Pinpoint the cell where the given text exists, returning its (X, Y) midpoint coordinate. 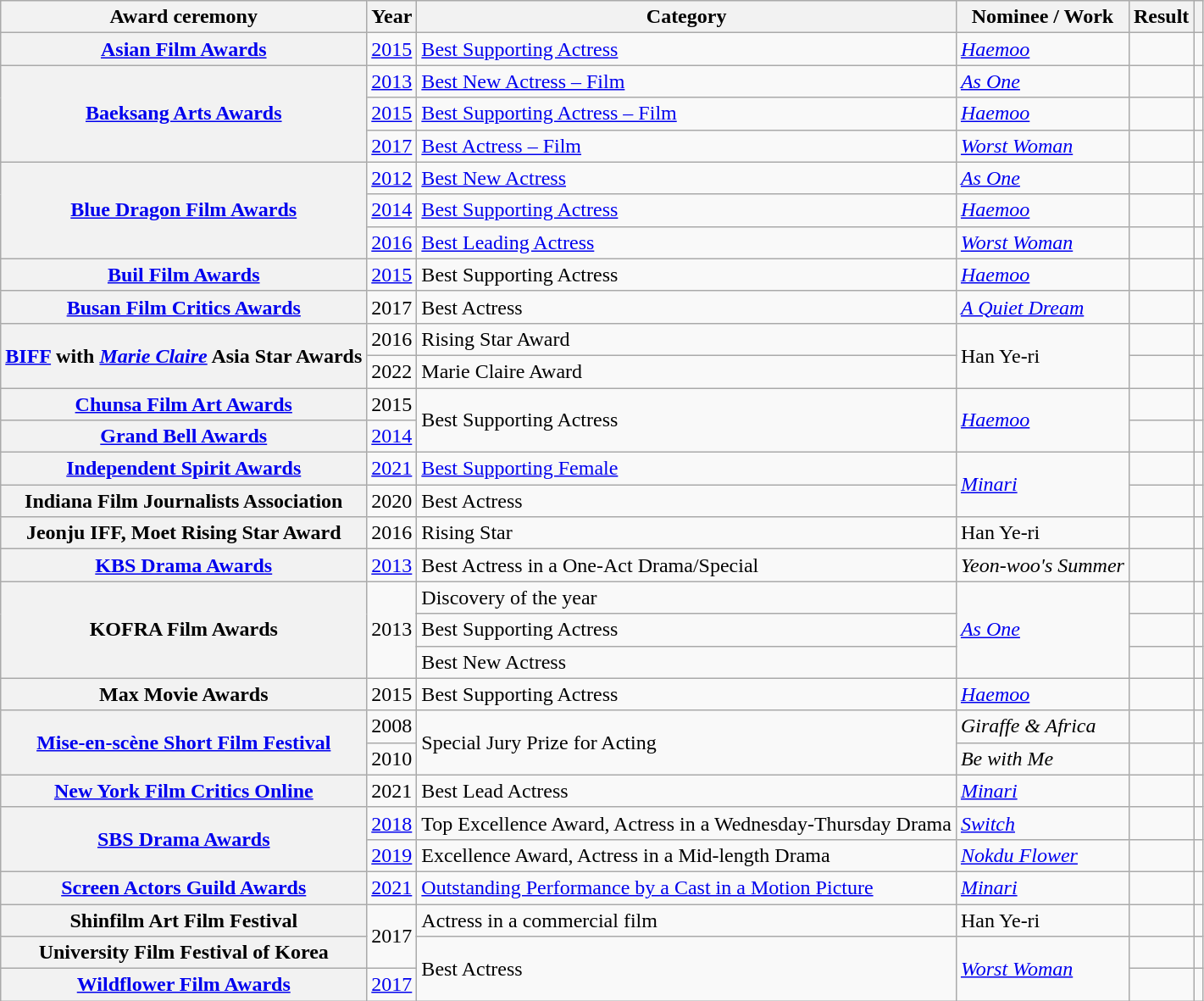
Asian Film Awards (184, 49)
Giraffe & Africa (1042, 726)
Rising Star Award (686, 339)
SBS Drama Awards (184, 839)
KOFRA Film Awards (184, 630)
Busan Film Critics Awards (184, 307)
Max Movie Awards (184, 694)
Best Lead Actress (686, 791)
Be with Me (1042, 759)
2019 (391, 855)
A Quiet Dream (1042, 307)
2018 (391, 823)
Discovery of the year (686, 598)
Best Leading Actress (686, 242)
Yeon-woo's Summer (1042, 565)
Baeksang Arts Awards (184, 114)
Nominee / Work (1042, 17)
Outstanding Performance by a Cast in a Motion Picture (686, 887)
Switch (1042, 823)
Actress in a commercial film (686, 920)
Special Jury Prize for Acting (686, 742)
Award ceremony (184, 17)
Category (686, 17)
2010 (391, 759)
2008 (391, 726)
Screen Actors Guild Awards (184, 887)
2020 (391, 501)
2022 (391, 371)
Top Excellence Award, Actress in a Wednesday-Thursday Drama (686, 823)
Result (1161, 17)
Best Supporting Actress – Film (686, 114)
Nokdu Flower (1042, 855)
KBS Drama Awards (184, 565)
Jeonju IFF, Moet Rising Star Award (184, 533)
Marie Claire Award (686, 371)
Mise-en-scène Short Film Festival (184, 742)
Best New Actress – Film (686, 81)
Buil Film Awards (184, 275)
Best Actress in a One-Act Drama/Special (686, 565)
University Film Festival of Korea (184, 953)
Chunsa Film Art Awards (184, 404)
Independent Spirit Awards (184, 469)
Blue Dragon Film Awards (184, 210)
Wildflower Film Awards (184, 985)
Shinfilm Art Film Festival (184, 920)
Year (391, 17)
BIFF with Marie Claire Asia Star Awards (184, 355)
New York Film Critics Online (184, 791)
Grand Bell Awards (184, 437)
Indiana Film Journalists Association (184, 501)
Excellence Award, Actress in a Mid-length Drama (686, 855)
2012 (391, 178)
Best Supporting Female (686, 469)
Rising Star (686, 533)
Best Actress – Film (686, 146)
